Identify which cell holds the provided text, then report its [x, y] central coordinate. 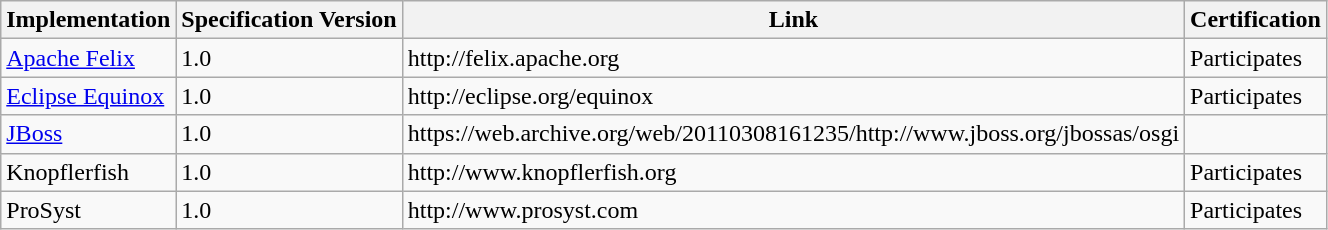
ProSyst [88, 210]
Specification Version [289, 20]
Eclipse Equinox [88, 96]
http://eclipse.org/equinox [793, 96]
http://www.knopflerfish.org [793, 172]
Link [793, 20]
Apache Felix [88, 58]
JBoss [88, 134]
http://www.prosyst.com [793, 210]
Knopflerfish [88, 172]
https://web.archive.org/web/20110308161235/http://www.jboss.org/jbossas/osgi [793, 134]
http://felix.apache.org [793, 58]
Implementation [88, 20]
Certification [1256, 20]
